Output the [X, Y] coordinate of the center of the cell containing the given text.  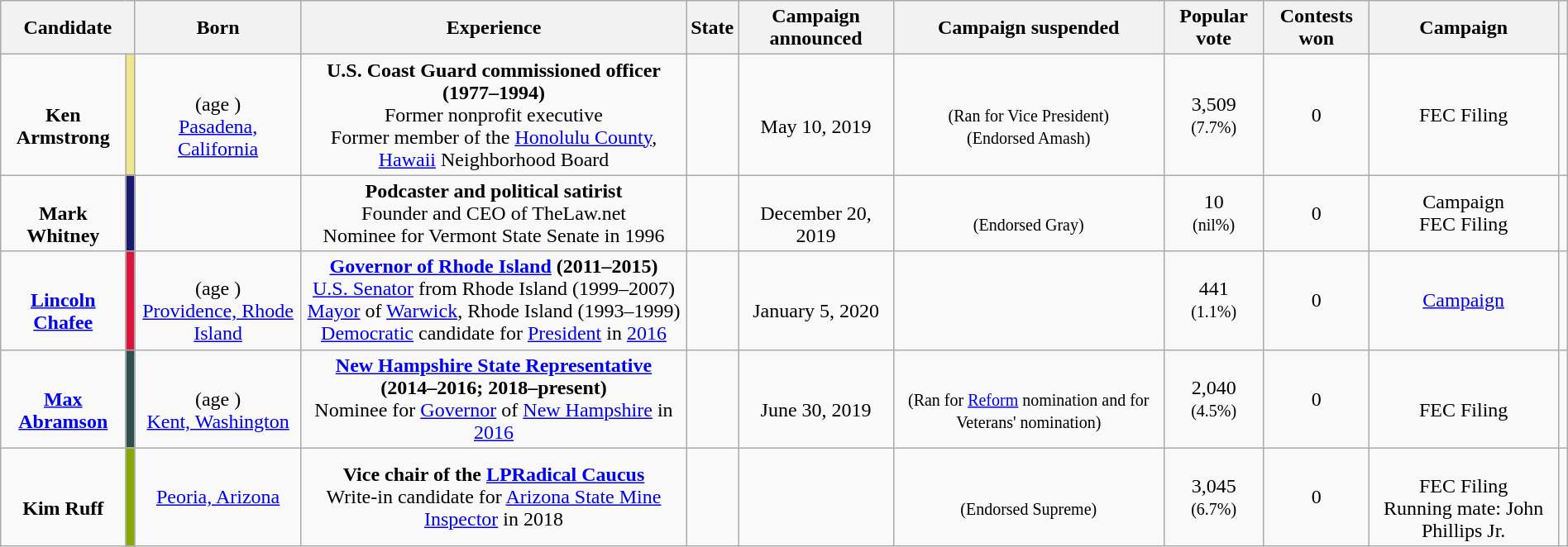
3,509(7.7%) [1214, 115]
(age )Kent, Washington [218, 398]
Lincoln Chafee [63, 301]
New Hampshire State Representative(2014–2016; 2018–present)Nominee for Governor of New Hampshire in 2016 [493, 398]
10(nil%) [1214, 213]
FEC FilingRunning mate: John Phillips Jr. [1464, 497]
Ken Armstrong [63, 115]
Podcaster and political satiristFounder and CEO of TheLaw.net Nominee for Vermont State Senate in 1996 [493, 213]
2,040(4.5%) [1214, 398]
CampaignFEC Filing [1464, 213]
Mark Whitney [63, 213]
Kim Ruff [63, 497]
(Endorsed Gray) [1029, 213]
State [713, 28]
May 10, 2019 [816, 115]
January 5, 2020 [816, 301]
June 30, 2019 [816, 398]
(age )Providence, Rhode Island [218, 301]
Max Abramson [63, 398]
Popular vote [1214, 28]
Peoria, Arizona [218, 497]
Born [218, 28]
Campaign suspended [1029, 28]
441(1.1%) [1214, 301]
(Endorsed Supreme) [1029, 497]
3,045(6.7%) [1214, 497]
Experience [493, 28]
(Ran for Vice President)(Endorsed Amash) [1029, 115]
Contests won [1317, 28]
U.S. Coast Guard commissioned officer(1977–1994)Former nonprofit executiveFormer member of the Honolulu County, Hawaii Neighborhood Board [493, 115]
(age )Pasadena, California [218, 115]
December 20, 2019 [816, 213]
Vice chair of the LPRadical CaucusWrite-in candidate for Arizona State Mine Inspector in 2018 [493, 497]
Campaign announced [816, 28]
(Ran for Reform nomination and for Veterans' nomination) [1029, 398]
Candidate [68, 28]
